Identify which cell holds the provided text, then report its [x, y] central coordinate. 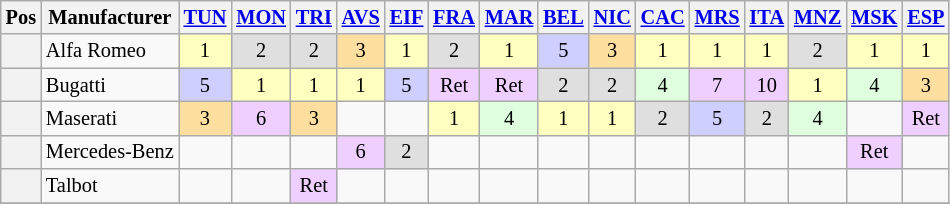
10 [767, 85]
FRA [454, 17]
Maserati [110, 118]
ESP [926, 17]
7 [718, 85]
TRI [314, 17]
ITA [767, 17]
MNZ [818, 17]
MON [261, 17]
BEL [563, 17]
MRS [718, 17]
AVS [361, 17]
CAC [663, 17]
Pos [21, 17]
TUN [206, 17]
Bugatti [110, 85]
Manufacturer [110, 17]
Mercedes-Benz [110, 152]
NIC [612, 17]
Alfa Romeo [110, 51]
MSK [874, 17]
MAR [509, 17]
Talbot [110, 186]
EIF [407, 17]
